Identify which cell holds the provided text, then report its (X, Y) central coordinate. 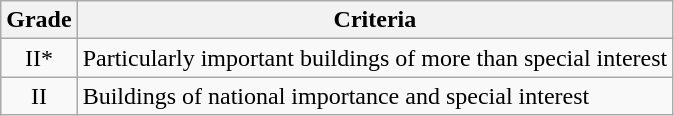
Criteria (375, 20)
Buildings of national importance and special interest (375, 96)
Particularly important buildings of more than special interest (375, 58)
Grade (39, 20)
II* (39, 58)
II (39, 96)
